Extract the (x, y) coordinate from the center of the cell holding the provided text.  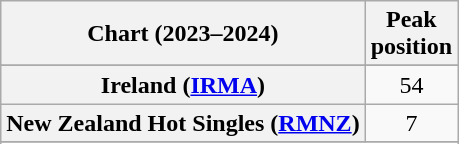
New Zealand Hot Singles (RMNZ) (183, 123)
Peakposition (411, 34)
Ireland (IRMA) (183, 85)
54 (411, 85)
Chart (2023–2024) (183, 34)
7 (411, 123)
